Capture the cell that displays the provided text and extract its [x, y] central coordinate. 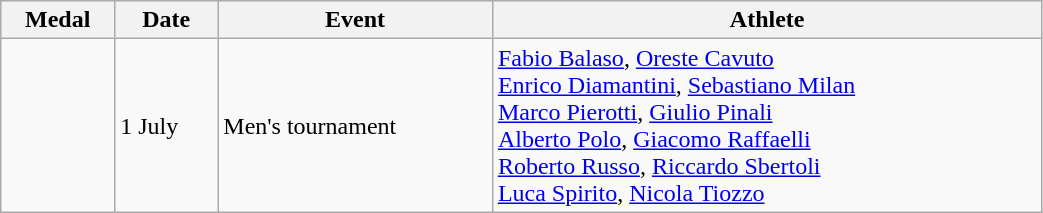
Athlete [767, 20]
Event [356, 20]
1 July [166, 126]
Men's tournament [356, 126]
Medal [58, 20]
Date [166, 20]
